Return (x, y) of the center of cell containing provided text 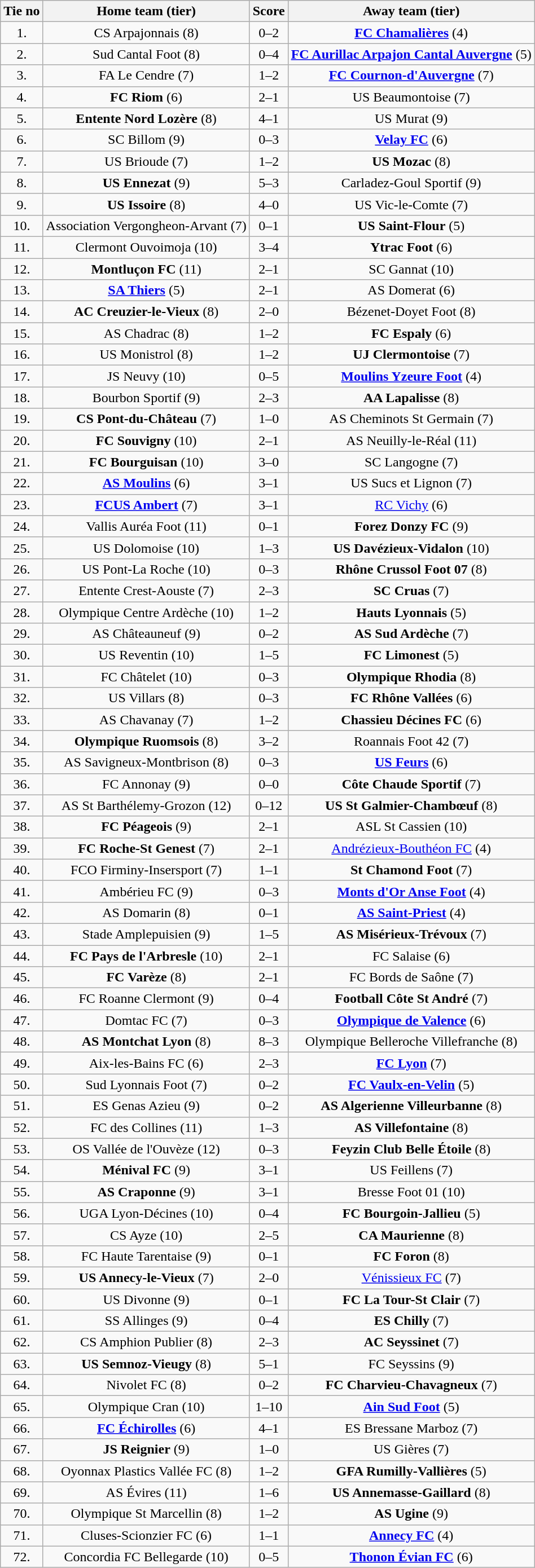
FA Le Cendre (7) (146, 76)
Bézenet-Doyet Foot (8) (411, 312)
US Beaumontoise (7) (411, 97)
30. (21, 655)
Olympique de Valence (6) (411, 1020)
5–3 (269, 183)
Ménival FC (9) (146, 1170)
Vénissieux FC (7) (411, 1278)
3–2 (269, 741)
ES Chilly (7) (411, 1321)
Oyonnax Plastics Vallée FC (8) (146, 1471)
20. (21, 441)
SC Gannat (10) (411, 269)
63. (21, 1364)
OS Vallée de l'Ouvèze (12) (146, 1149)
AS Évires (11) (146, 1492)
46. (21, 999)
AS Savigneux-Montbrison (8) (146, 763)
US Ennezat (9) (146, 183)
Chassieu Décines FC (6) (411, 720)
AS Chavanay (7) (146, 720)
US Reventin (10) (146, 655)
Nivolet FC (8) (146, 1385)
56. (21, 1213)
68. (21, 1471)
FC Châtelet (10) (146, 677)
50. (21, 1085)
FCUS Ambert (7) (146, 505)
58. (21, 1256)
AS Saint-Priest (4) (411, 913)
4. (21, 97)
Sud Lyonnais Foot (7) (146, 1085)
AS Villefontaine (8) (411, 1127)
13. (21, 290)
FC Rhône Vallées (6) (411, 698)
SC Cruas (7) (411, 591)
FC des Collines (11) (146, 1127)
CS Pont-du-Château (7) (146, 419)
FC Bords de Saône (7) (411, 977)
US Monistrol (8) (146, 355)
ES Bressane Marboz (7) (411, 1428)
US Vic-le-Comte (7) (411, 204)
Forez Donzy FC (9) (411, 526)
ASL St Cassien (10) (411, 827)
FC Cournon-d'Auvergne (7) (411, 76)
FC Foron (8) (411, 1256)
53. (21, 1149)
FC Limonest (5) (411, 655)
FC Annonay (9) (146, 784)
18. (21, 398)
51. (21, 1106)
48. (21, 1042)
CS Ayze (10) (146, 1235)
Vallis Auréa Foot (11) (146, 526)
2–5 (269, 1235)
25. (21, 548)
US Annemasse-Gaillard (8) (411, 1492)
7. (21, 161)
US Sucs et Lignon (7) (411, 483)
UJ Clermontoise (7) (411, 355)
FC Roanne Clermont (9) (146, 999)
66. (21, 1428)
Roannais Foot 42 (7) (411, 741)
CA Maurienne (8) (411, 1235)
41. (21, 891)
Hauts Lyonnais (5) (411, 612)
Monts d'Or Anse Foot (4) (411, 891)
17. (21, 376)
62. (21, 1342)
AS Neuilly-le-Réal (11) (411, 441)
Domtac FC (7) (146, 1020)
JS Neuvy (10) (146, 376)
AS Moulins (6) (146, 483)
61. (21, 1321)
31. (21, 677)
Bresse Foot 01 (10) (411, 1192)
Ytrac Foot (6) (411, 247)
69. (21, 1492)
23. (21, 505)
11. (21, 247)
Olympique Rhodia (8) (411, 677)
Moulins Yzeure Foot (4) (411, 376)
Olympique Centre Ardèche (10) (146, 612)
AC Seyssinet (7) (411, 1342)
St Chamond Foot (7) (411, 870)
3. (21, 76)
47. (21, 1020)
Olympique Cran (10) (146, 1407)
5. (21, 118)
CS Amphion Publier (8) (146, 1342)
4–0 (269, 204)
37. (21, 805)
AS Ugine (9) (411, 1514)
FC Échirolles (6) (146, 1428)
US Murat (9) (411, 118)
70. (21, 1514)
AS Sud Ardèche (7) (411, 634)
38. (21, 827)
Montluçon FC (11) (146, 269)
1–6 (269, 1492)
ES Genas Azieu (9) (146, 1106)
FC Lyon (7) (411, 1063)
US Semnoz-Vieugy (8) (146, 1364)
16. (21, 355)
8–3 (269, 1042)
AS Cheminots St Germain (7) (411, 419)
44. (21, 956)
33. (21, 720)
40. (21, 870)
AS Misérieux-Trévoux (7) (411, 934)
SA Thiers (5) (146, 290)
6. (21, 140)
FC Seyssins (9) (411, 1364)
US Feillens (7) (411, 1170)
64. (21, 1385)
SC Langogne (7) (411, 462)
GFA Rumilly-Vallières (5) (411, 1471)
55. (21, 1192)
US Divonne (9) (146, 1299)
Ambérieu FC (9) (146, 891)
AS Chadrac (8) (146, 333)
Côte Chaude Sportif (7) (411, 784)
Entente Nord Lozère (8) (146, 118)
FC Charvieu-Chavagneux (7) (411, 1385)
AS Algerienne Villeurbanne (8) (411, 1106)
FC Riom (6) (146, 97)
FC Varèze (8) (146, 977)
FC Aurillac Arpajon Cantal Auvergne (5) (411, 54)
39. (21, 848)
42. (21, 913)
US Annecy-le-Vieux (7) (146, 1278)
AS Domerat (6) (411, 290)
14. (21, 312)
1–10 (269, 1407)
AS Montchat Lyon (8) (146, 1042)
27. (21, 591)
US Dolomoise (10) (146, 548)
Entente Crest-Aouste (7) (146, 591)
29. (21, 634)
0–12 (269, 805)
35. (21, 763)
FC Chamalières (4) (411, 33)
Ain Sud Foot (5) (411, 1407)
Association Vergongheon-Arvant (7) (146, 226)
Andrézieux-Bouthéon FC (4) (411, 848)
Football Côte St André (7) (411, 999)
57. (21, 1235)
2. (21, 54)
US Brioude (7) (146, 161)
US Gières (7) (411, 1450)
59. (21, 1278)
Score (269, 11)
10. (21, 226)
34. (21, 741)
22. (21, 483)
15. (21, 333)
52. (21, 1127)
AS Domarin (8) (146, 913)
AC Creuzier-le-Vieux (8) (146, 312)
Clermont Ouvoimoja (10) (146, 247)
Rhône Crussol Foot 07 (8) (411, 569)
72. (21, 1557)
8. (21, 183)
Carladez-Goul Sportif (9) (411, 183)
FC Salaise (6) (411, 956)
US Davézieux-Vidalon (10) (411, 548)
FC Bourgoin-Jallieu (5) (411, 1213)
19. (21, 419)
Bourbon Sportif (9) (146, 398)
Aix-les-Bains FC (6) (146, 1063)
Cluses-Scionzier FC (6) (146, 1535)
49. (21, 1063)
FC Bourguisan (10) (146, 462)
SC Billom (9) (146, 140)
3–4 (269, 247)
Velay FC (6) (411, 140)
Thonon Évian FC (6) (411, 1557)
FC La Tour-St Clair (7) (411, 1299)
US Villars (8) (146, 698)
Concordia FC Bellegarde (10) (146, 1557)
43. (21, 934)
Sud Cantal Foot (8) (146, 54)
US Feurs (6) (411, 763)
60. (21, 1299)
FC Haute Tarentaise (9) (146, 1256)
AS Craponne (9) (146, 1192)
1. (21, 33)
US Saint-Flour (5) (411, 226)
Feyzin Club Belle Étoile (8) (411, 1149)
Olympique Ruomsois (8) (146, 741)
45. (21, 977)
FC Vaulx-en-Velin (5) (411, 1085)
AS Châteauneuf (9) (146, 634)
12. (21, 269)
Home team (tier) (146, 11)
9. (21, 204)
US St Galmier-Chambœuf (8) (411, 805)
65. (21, 1407)
SS Allinges (9) (146, 1321)
FCO Firminy-Insersport (7) (146, 870)
5–1 (269, 1364)
RC Vichy (6) (411, 505)
21. (21, 462)
US Pont-La Roche (10) (146, 569)
24. (21, 526)
Away team (tier) (411, 11)
FC Péageois (9) (146, 827)
67. (21, 1450)
AS St Barthélemy-Grozon (12) (146, 805)
AA Lapalisse (8) (411, 398)
UGA Lyon-Décines (10) (146, 1213)
Stade Amplepuisien (9) (146, 934)
FC Roche-St Genest (7) (146, 848)
0–0 (269, 784)
US Mozac (8) (411, 161)
Olympique Belleroche Villefranche (8) (411, 1042)
26. (21, 569)
54. (21, 1170)
US Issoire (8) (146, 204)
36. (21, 784)
3–0 (269, 462)
FC Pays de l'Arbresle (10) (146, 956)
CS Arpajonnais (8) (146, 33)
71. (21, 1535)
Annecy FC (4) (411, 1535)
FC Espaly (6) (411, 333)
FC Souvigny (10) (146, 441)
JS Reignier (9) (146, 1450)
Tie no (21, 11)
32. (21, 698)
28. (21, 612)
Olympique St Marcellin (8) (146, 1514)
